Capture the cell that displays the provided text and extract its [x, y] central coordinate. 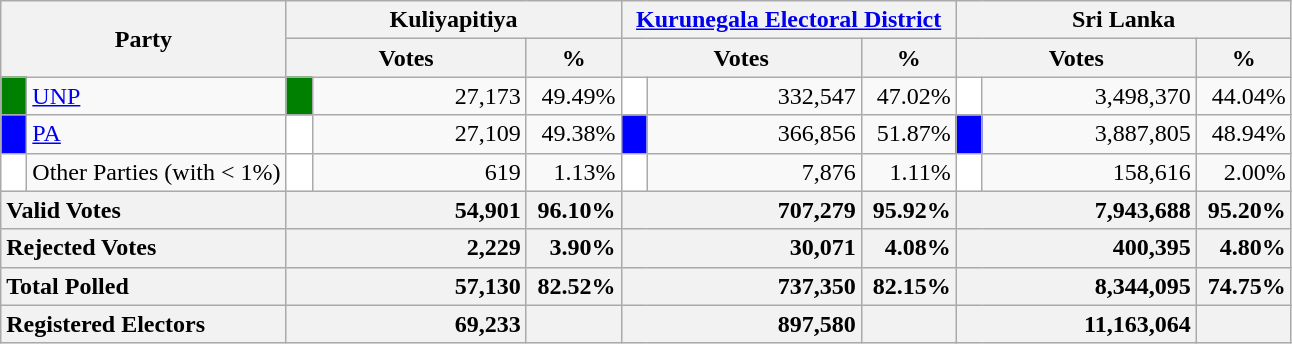
2,229 [406, 248]
4.08% [908, 248]
11,163,064 [1076, 324]
7,876 [754, 172]
Kurunegala Electoral District [788, 20]
400,395 [1076, 248]
47.02% [908, 96]
Valid Votes [144, 210]
30,071 [741, 248]
2.00% [1244, 172]
Registered Electors [144, 324]
PA [156, 134]
95.20% [1244, 210]
96.10% [574, 210]
49.49% [574, 96]
Other Parties (with < 1%) [156, 172]
82.52% [574, 286]
366,856 [754, 134]
Sri Lanka [1124, 20]
4.80% [1244, 248]
57,130 [406, 286]
158,616 [1089, 172]
8,344,095 [1076, 286]
27,109 [419, 134]
54,901 [406, 210]
619 [419, 172]
Party [144, 39]
1.13% [574, 172]
3,887,805 [1089, 134]
332,547 [754, 96]
44.04% [1244, 96]
48.94% [1244, 134]
27,173 [419, 96]
Rejected Votes [144, 248]
51.87% [908, 134]
Total Polled [144, 286]
82.15% [908, 286]
897,580 [741, 324]
69,233 [406, 324]
49.38% [574, 134]
7,943,688 [1076, 210]
1.11% [908, 172]
737,350 [741, 286]
3.90% [574, 248]
3,498,370 [1089, 96]
707,279 [741, 210]
Kuliyapitiya [454, 20]
95.92% [908, 210]
UNP [156, 96]
74.75% [1244, 286]
